Provide the (x, y) coordinate of the cell's center where the given text is located.  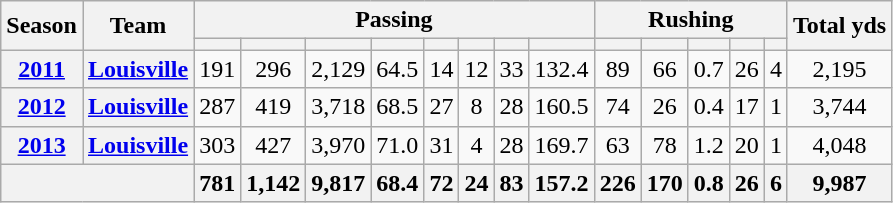
33 (512, 69)
68.4 (398, 183)
Passing (394, 20)
3,718 (338, 107)
1.2 (708, 145)
226 (618, 183)
3,744 (839, 107)
9,987 (839, 183)
20 (746, 145)
1,142 (274, 183)
157.2 (562, 183)
6 (776, 183)
191 (218, 69)
2011 (42, 69)
78 (664, 145)
89 (618, 69)
9,817 (338, 183)
303 (218, 145)
Team (138, 26)
63 (618, 145)
2013 (42, 145)
27 (442, 107)
296 (274, 69)
2012 (42, 107)
2,129 (338, 69)
0.8 (708, 183)
8 (476, 107)
169.7 (562, 145)
14 (442, 69)
71.0 (398, 145)
74 (618, 107)
68.5 (398, 107)
12 (476, 69)
132.4 (562, 69)
Season (42, 26)
66 (664, 69)
781 (218, 183)
0.7 (708, 69)
Rushing (690, 20)
419 (274, 107)
170 (664, 183)
287 (218, 107)
Total yds (839, 26)
72 (442, 183)
31 (442, 145)
17 (746, 107)
2,195 (839, 69)
3,970 (338, 145)
160.5 (562, 107)
64.5 (398, 69)
24 (476, 183)
4,048 (839, 145)
83 (512, 183)
0.4 (708, 107)
427 (274, 145)
